From the cell containing the given text, extract its center point as (X, Y) coordinate. 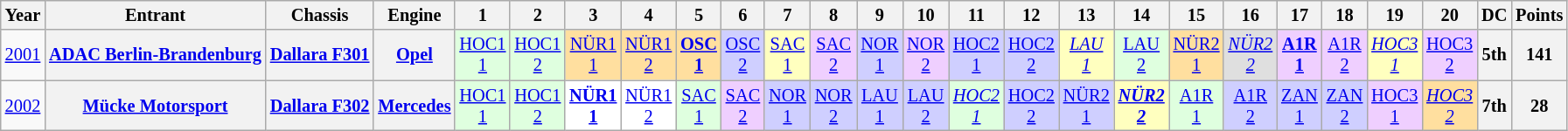
2 (537, 15)
Mercedes (415, 106)
Points (1539, 15)
20 (1450, 15)
1 (483, 15)
16 (1251, 15)
Opel (415, 55)
141 (1539, 55)
12 (1032, 15)
13 (1086, 15)
Chassis (320, 15)
Year (23, 15)
OSC2 (743, 55)
7th (1494, 106)
Dallara F302 (320, 106)
2001 (23, 55)
18 (1345, 15)
ADAC Berlin-Brandenburg (156, 55)
10 (925, 15)
3 (593, 15)
ZAN2 (1345, 106)
14 (1142, 15)
8 (834, 15)
5th (1494, 55)
Engine (415, 15)
OSC1 (699, 55)
Mücke Motorsport (156, 106)
ZAN1 (1300, 106)
11 (976, 15)
9 (880, 15)
19 (1394, 15)
28 (1539, 106)
5 (699, 15)
Dallara F301 (320, 55)
DC (1494, 15)
7 (787, 15)
6 (743, 15)
Entrant (156, 15)
15 (1196, 15)
17 (1300, 15)
2002 (23, 106)
4 (649, 15)
